Provide the [x, y] coordinate of the cell's center where the given text is located.  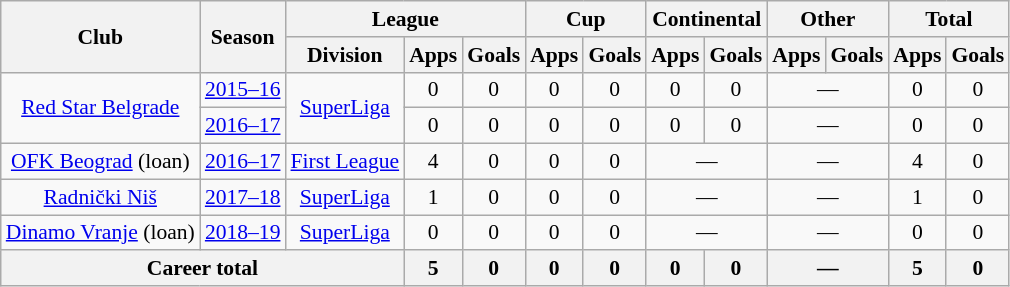
Other [828, 19]
Division [346, 55]
Club [100, 36]
League [406, 19]
OFK Beograd (loan) [100, 162]
Career total [202, 269]
First League [346, 162]
Continental [706, 19]
2017–18 [243, 197]
2018–19 [243, 233]
Season [243, 36]
Total [948, 19]
2015–16 [243, 90]
Dinamo Vranje (loan) [100, 233]
Radnički Niš [100, 197]
Red Star Belgrade [100, 108]
Cup [586, 19]
